From the cell containing the given text, extract its center point as [X, Y] coordinate. 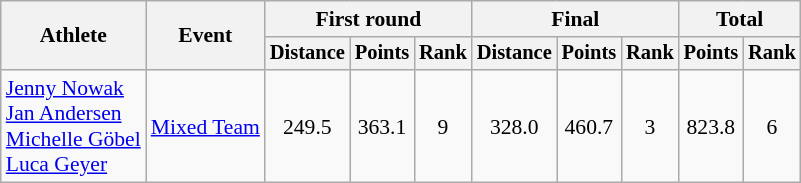
249.5 [308, 126]
Athlete [74, 36]
Event [206, 36]
Mixed Team [206, 126]
328.0 [514, 126]
3 [650, 126]
460.7 [589, 126]
363.1 [382, 126]
Final [576, 19]
Total [740, 19]
6 [772, 126]
Jenny NowakJan AndersenMichelle GöbelLuca Geyer [74, 126]
First round [368, 19]
9 [443, 126]
823.8 [711, 126]
